Return the [x, y] coordinate for the center point of the cell that contains the specified text.  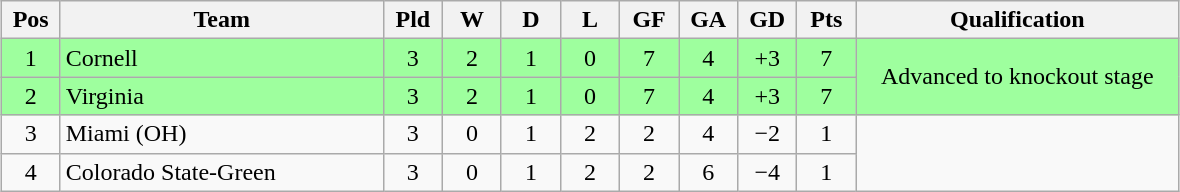
Miami (OH) [222, 134]
Virginia [222, 96]
Colorado State-Green [222, 172]
GF [650, 20]
Pts [826, 20]
Pld [412, 20]
W [472, 20]
GA [708, 20]
Qualification [1018, 20]
Team [222, 20]
D [530, 20]
Advanced to knockout stage [1018, 77]
Cornell [222, 58]
GD [768, 20]
−2 [768, 134]
6 [708, 172]
L [590, 20]
−4 [768, 172]
Pos [30, 20]
